For the text-containing cell, return its midpoint in (x, y) coordinate format. 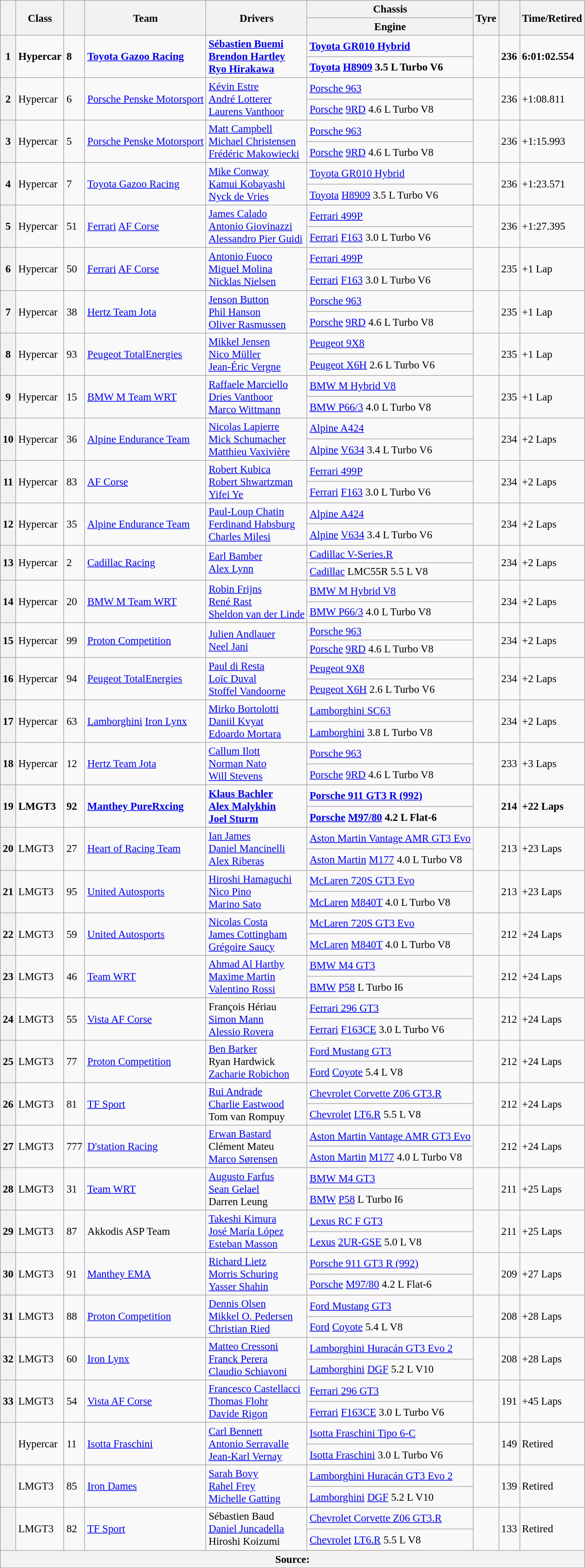
28 (8, 1189)
Cadillac LMC55R 5.5 L V8 (390, 572)
Akkodis ASP Team (146, 1232)
Paul-Loup Chatin Ferdinand Habsburg Charles Milesi (256, 524)
21 (8, 891)
93 (74, 354)
Hiroshi Hamaguchi Nico Pino Marino Sato (256, 891)
14 (8, 601)
Erwan Bastard Clément Mateu Marco Sørensen (256, 1147)
Iron Lynx (146, 1359)
+3 Laps (552, 764)
Isotta Fraschini Tipo 6-C (390, 1433)
3 (8, 142)
10 (8, 439)
30 (8, 1274)
Class (40, 18)
Mikkel Jensen Nico Müller Jean-Éric Vergne (256, 354)
Jenson Button Phil Hanson Oliver Rasmussen (256, 312)
Raffaele Marciello Dries Vanthoor Marco Wittmann (256, 397)
Isotta Fraschini 3.0 L Turbo V6 (390, 1455)
83 (74, 482)
133 (509, 1529)
Heart of Racing Team (146, 849)
+1:27.395 (552, 226)
81 (74, 1104)
Carl Bennett Antonio Serravalle Jean-Karl Vernay (256, 1444)
AF Corse (146, 482)
1 (8, 57)
Dennis Olsen Mikkel O. Pedersen Christian Ried (256, 1316)
46 (74, 976)
Kévin Estre André Lotterer Laurens Vanthoor (256, 99)
James Calado Antonio Giovinazzi Alessandro Pier Guidi (256, 226)
Isotta Fraschini (146, 1444)
94 (74, 679)
Cadillac V-Series.R (390, 554)
Sébastien Baud Daniel Juncadella Hiroshi Koizumi (256, 1529)
77 (74, 1062)
Manthey EMA (146, 1274)
233 (509, 764)
Mike Conway Kamui Kobayashi Nyck de Vries (256, 184)
Lamborghini SC63 (390, 711)
Iron Dames (146, 1487)
55 (74, 1019)
17 (8, 722)
Matt Campbell Michael Christensen Frédéric Makowiecki (256, 142)
Takeshi Kimura José María López Esteban Masson (256, 1232)
63 (74, 722)
91 (74, 1274)
29 (8, 1232)
32 (8, 1359)
+1:23.571 (552, 184)
+1:15.993 (552, 142)
Tyre (486, 18)
Ahmad Al Harthy Maxime Martin Valentino Rossi (256, 976)
Time/Retired (552, 18)
4 (8, 184)
54 (74, 1401)
Ben Barker Ryan Hardwick Zacharie Robichon (256, 1062)
Mirko Bortolotti Daniil Kvyat Edoardo Mortara (256, 722)
Richard Lietz Morris Schuring Yasser Shahin (256, 1274)
Chassis (390, 9)
99 (74, 640)
25 (8, 1062)
92 (74, 807)
Nicolas Costa James Cottingham Grégoire Saucy (256, 934)
Julien Andlauer Neel Jani (256, 640)
60 (74, 1359)
18 (8, 764)
Sébastien Buemi Brendon Hartley Ryo Hirakawa (256, 57)
Lexus RC F GT3 (390, 1221)
Sarah Bovy Rahel Frey Michelle Gatting (256, 1487)
D'station Racing (146, 1147)
Source: (292, 1559)
9 (8, 397)
Rui Andrade Charlie Eastwood Tom van Rompuy (256, 1104)
Robin Frijns René Rast Sheldon van der Linde (256, 601)
82 (74, 1529)
Lamborghini Iron Lynx (146, 722)
38 (74, 312)
Paul di Resta Loïc Duval Stoffel Vandoorne (256, 679)
87 (74, 1232)
36 (74, 439)
22 (8, 934)
6:01:02.554 (552, 57)
88 (74, 1316)
Robert Kubica Robert Shwartzman Yifei Ye (256, 482)
Earl Bamber Alex Lynn (256, 562)
Manthey PureRxcing (146, 807)
Ian James Daniel Mancinelli Alex Riberas (256, 849)
59 (74, 934)
209 (509, 1274)
+27 Laps (552, 1274)
24 (8, 1019)
Antonio Fuoco Miguel Molina Nicklas Nielsen (256, 269)
19 (8, 807)
Callum Ilott Norman Nato Will Stevens (256, 764)
139 (509, 1487)
13 (8, 562)
149 (509, 1444)
Engine (390, 27)
Team (146, 18)
35 (74, 524)
Lamborghini 3.8 L Turbo V8 (390, 732)
85 (74, 1487)
16 (8, 679)
33 (8, 1401)
95 (74, 891)
Nicolas Lapierre Mick Schumacher Matthieu Vaxivière (256, 439)
23 (8, 976)
191 (509, 1401)
50 (74, 269)
+45 Laps (552, 1401)
Augusto Farfus Sean Gelael Darren Leung (256, 1189)
Lexus 2UR-GSE 5.0 L V8 (390, 1242)
François Hériau Simon Mann Alessio Rovera (256, 1019)
+22 Laps (552, 807)
Matteo Cressoni Franck Perera Claudio Schiavoni (256, 1359)
214 (509, 807)
Cadillac Racing (146, 562)
51 (74, 226)
Francesco Castellacci Thomas Flohr Davide Rigon (256, 1401)
Drivers (256, 18)
Klaus Bachler Alex Malykhin Joel Sturm (256, 807)
+1:08.811 (552, 99)
777 (74, 1147)
26 (8, 1104)
